From the cell containing the given text, extract its center point as (X, Y) coordinate. 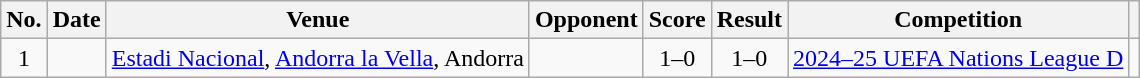
2024–25 UEFA Nations League D (958, 58)
1 (24, 58)
Opponent (586, 20)
Estadi Nacional, Andorra la Vella, Andorra (318, 58)
Competition (958, 20)
Score (677, 20)
Date (76, 20)
Result (749, 20)
Venue (318, 20)
No. (24, 20)
